Capture the cell that displays the provided text and extract its [X, Y] central coordinate. 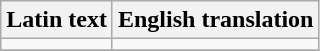
English translation [215, 20]
Latin text [57, 20]
